Locate the cell with the specified text and output its (X, Y) center coordinate. 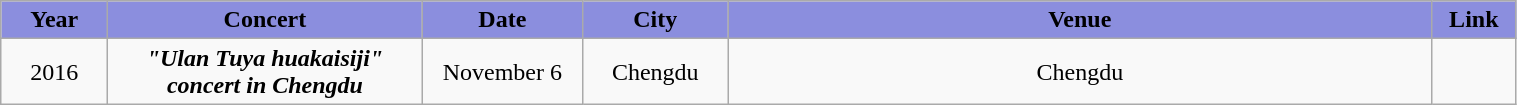
Link (1474, 20)
"Ulan Tuya huakaisiji" concert in Chengdu (266, 72)
Year (54, 20)
City (655, 20)
November 6 (502, 72)
Concert (266, 20)
2016 (54, 72)
Venue (1080, 20)
Date (502, 20)
